Detect which cell encompasses the target text, then output its [X, Y] center coordinate. 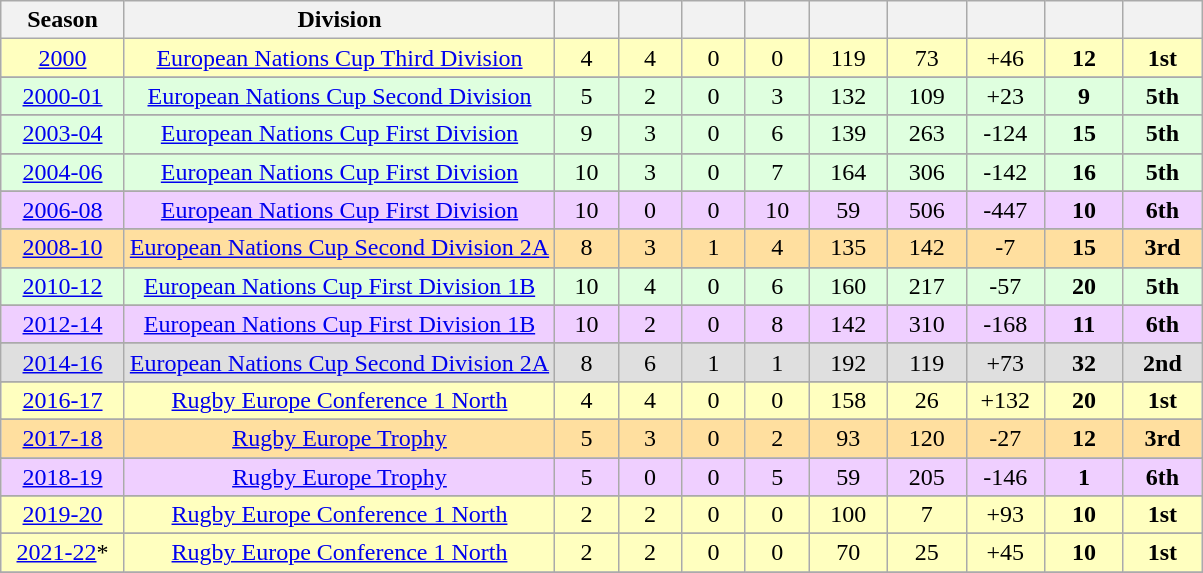
25 [926, 553]
139 [848, 134]
2012-14 [63, 324]
+23 [1006, 96]
2nd [1162, 362]
Division [339, 20]
100 [848, 515]
-124 [1006, 134]
205 [926, 477]
-57 [1006, 286]
-168 [1006, 324]
2016-17 [63, 400]
2003-04 [63, 134]
16 [1084, 172]
164 [848, 172]
+45 [1006, 553]
-27 [1006, 438]
+93 [1006, 515]
2004-06 [63, 172]
135 [848, 248]
73 [926, 58]
+46 [1006, 58]
+132 [1006, 400]
2010-12 [63, 286]
2000-01 [63, 96]
120 [926, 438]
-7 [1006, 248]
+73 [1006, 362]
32 [1084, 362]
2014-16 [63, 362]
11 [1084, 324]
26 [926, 400]
310 [926, 324]
European Nations Cup Second Division [339, 96]
93 [848, 438]
2019-20 [63, 515]
2008-10 [63, 248]
192 [848, 362]
2000 [63, 58]
2006-08 [63, 210]
160 [848, 286]
263 [926, 134]
-447 [1006, 210]
2017-18 [63, 438]
506 [926, 210]
306 [926, 172]
2021-22* [63, 553]
70 [848, 553]
158 [848, 400]
-142 [1006, 172]
-146 [1006, 477]
European Nations Cup Third Division [339, 58]
Season [63, 20]
217 [926, 286]
109 [926, 96]
2018-19 [63, 477]
132 [848, 96]
